From the cell containing the given text, extract its center point as (x, y) coordinate. 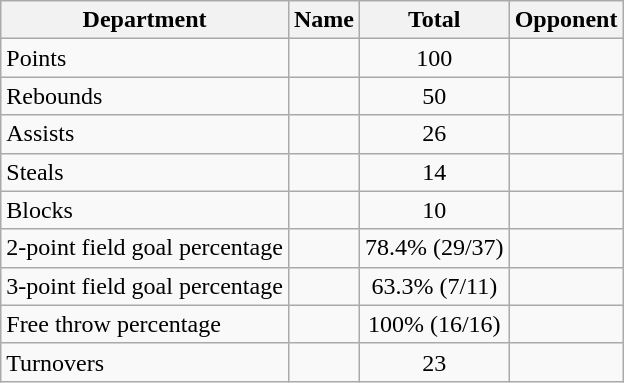
50 (434, 96)
Rebounds (145, 96)
2-point field goal percentage (145, 248)
Points (145, 58)
Department (145, 20)
63.3% (7/11) (434, 286)
10 (434, 210)
78.4% (29/37) (434, 248)
Steals (145, 172)
14 (434, 172)
Opponent (566, 20)
23 (434, 362)
Blocks (145, 210)
100 (434, 58)
26 (434, 134)
Total (434, 20)
Turnovers (145, 362)
Assists (145, 134)
Name (324, 20)
3-point field goal percentage (145, 286)
100% (16/16) (434, 324)
Free throw percentage (145, 324)
